For the text-containing cell, return its midpoint in [x, y] coordinate format. 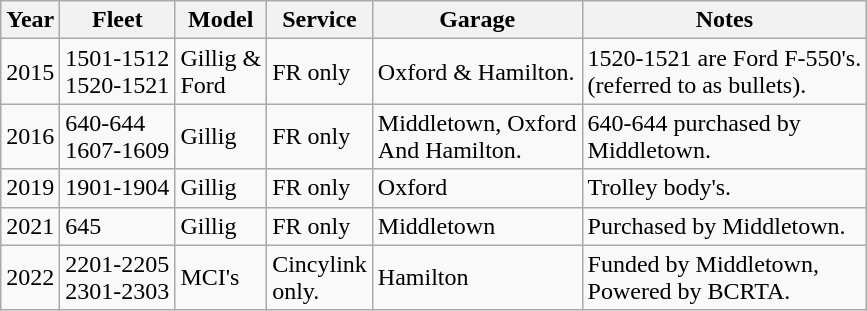
Model [221, 20]
Oxford [477, 188]
640-644 purchased byMiddletown. [724, 136]
2201-22052301-2303 [118, 278]
1901-1904 [118, 188]
Cincylinkonly. [320, 278]
2016 [30, 136]
Funded by Middletown,Powered by BCRTA. [724, 278]
1501-15121520-1521 [118, 72]
Hamilton [477, 278]
Notes [724, 20]
Year [30, 20]
2019 [30, 188]
MCI's [221, 278]
Gillig &Ford [221, 72]
2022 [30, 278]
640-6441607-1609 [118, 136]
Middletown, OxfordAnd Hamilton. [477, 136]
Oxford & Hamilton. [477, 72]
2021 [30, 226]
Middletown [477, 226]
Purchased by Middletown. [724, 226]
Garage [477, 20]
1520-1521 are Ford F-550's.(referred to as bullets). [724, 72]
Fleet [118, 20]
Service [320, 20]
2015 [30, 72]
Trolley body's. [724, 188]
645 [118, 226]
